Pinpoint the cell where the given text exists, returning its (X, Y) midpoint coordinate. 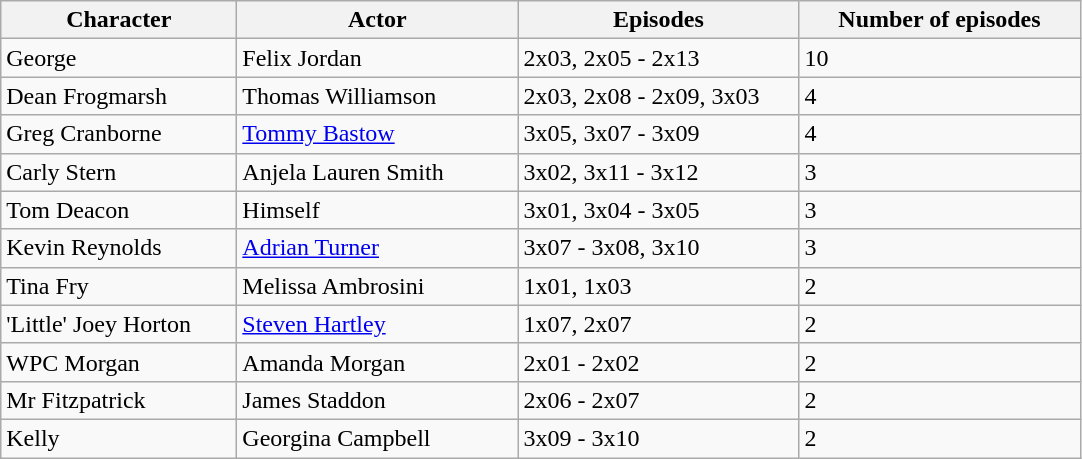
Tom Deacon (119, 210)
3x02, 3x11 - 3x12 (658, 172)
10 (940, 58)
3x09 - 3x10 (658, 438)
WPC Morgan (119, 362)
Adrian Turner (378, 248)
Amanda Morgan (378, 362)
Himself (378, 210)
Character (119, 20)
Mr Fitzpatrick (119, 400)
Episodes (658, 20)
1x07, 2x07 (658, 324)
George (119, 58)
Number of episodes (940, 20)
Dean Frogmarsh (119, 96)
Melissa Ambrosini (378, 286)
Carly Stern (119, 172)
3x01, 3x04 - 3x05 (658, 210)
Felix Jordan (378, 58)
Thomas Williamson (378, 96)
Kelly (119, 438)
2x03, 2x05 - 2x13 (658, 58)
Georgina Campbell (378, 438)
3x05, 3x07 - 3x09 (658, 134)
'Little' Joey Horton (119, 324)
Tommy Bastow (378, 134)
Anjela Lauren Smith (378, 172)
Kevin Reynolds (119, 248)
Greg Cranborne (119, 134)
Tina Fry (119, 286)
2x03, 2x08 - 2x09, 3x03 (658, 96)
2x01 - 2x02 (658, 362)
Steven Hartley (378, 324)
2x06 - 2x07 (658, 400)
James Staddon (378, 400)
3x07 - 3x08, 3x10 (658, 248)
1x01, 1x03 (658, 286)
Actor (378, 20)
